Return (x, y) of the center of cell containing provided text 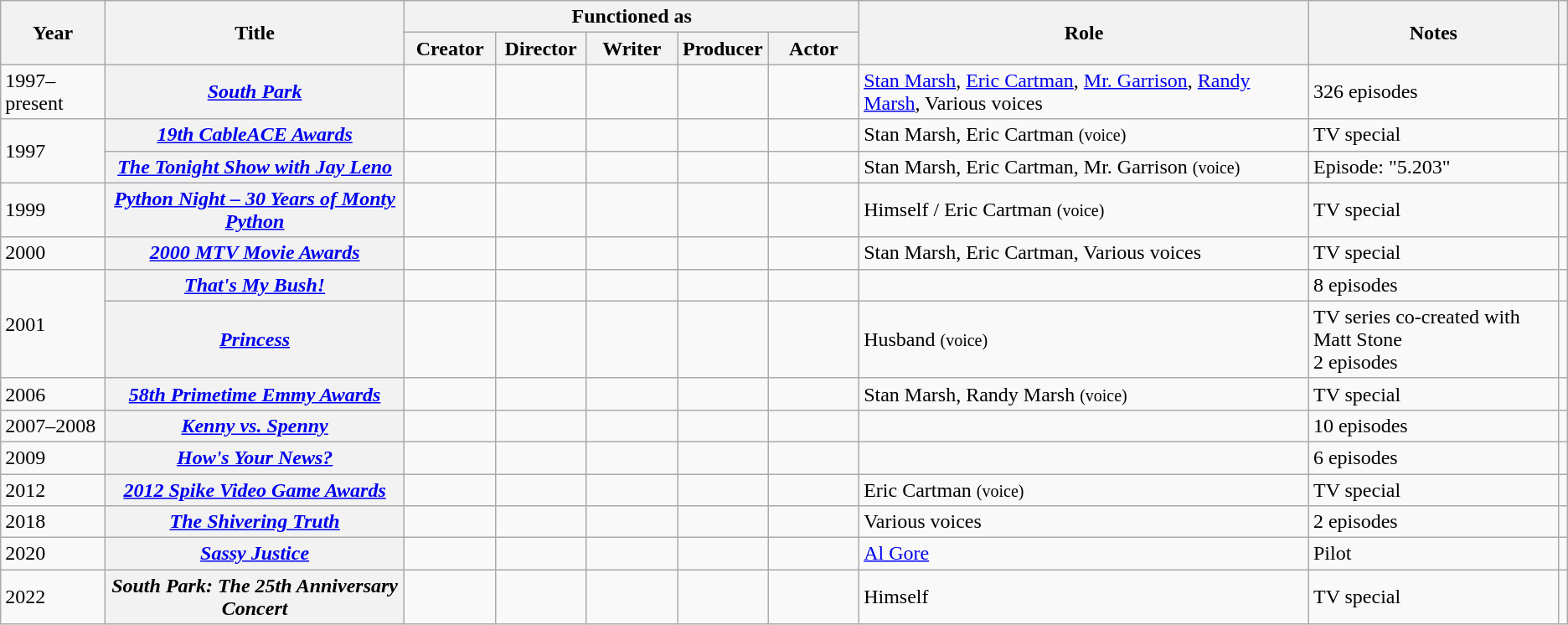
2006 (54, 394)
Stan Marsh, Eric Cartman (voice) (1084, 135)
Stan Marsh, Eric Cartman, Mr. Garrison, Randy Marsh, Various voices (1084, 92)
Al Gore (1084, 554)
2 episodes (1433, 522)
Husband (voice) (1084, 339)
2009 (54, 457)
South Park: The 25th Anniversary Concert (255, 597)
Sassy Justice (255, 554)
8 episodes (1433, 285)
Episode: "5.203" (1433, 167)
2020 (54, 554)
2007–2008 (54, 426)
2000 MTV Movie Awards (255, 253)
Year (54, 33)
TV series co-created with Matt Stone2 episodes (1433, 339)
2022 (54, 597)
How's Your News? (255, 457)
Role (1084, 33)
2012 Spike Video Game Awards (255, 490)
Eric Cartman (voice) (1084, 490)
Python Night – 30 Years of Monty Python (255, 209)
The Shivering Truth (255, 522)
Producer (724, 49)
Princess (255, 339)
19th CableACE Awards (255, 135)
Stan Marsh, Eric Cartman, Mr. Garrison (voice) (1084, 167)
Functioned as (632, 17)
Writer (632, 49)
Actor (814, 49)
Notes (1433, 33)
326 episodes (1433, 92)
That's My Bush! (255, 285)
2001 (54, 323)
Director (541, 49)
Various voices (1084, 522)
2012 (54, 490)
Stan Marsh, Randy Marsh (voice) (1084, 394)
Creator (451, 49)
The Tonight Show with Jay Leno (255, 167)
1997–present (54, 92)
Kenny vs. Spenny (255, 426)
Pilot (1433, 554)
1997 (54, 151)
1999 (54, 209)
6 episodes (1433, 457)
2018 (54, 522)
South Park (255, 92)
Himself / Eric Cartman (voice) (1084, 209)
2000 (54, 253)
58th Primetime Emmy Awards (255, 394)
Himself (1084, 597)
10 episodes (1433, 426)
Stan Marsh, Eric Cartman, Various voices (1084, 253)
Title (255, 33)
